Return (x, y) of the center of cell containing provided text 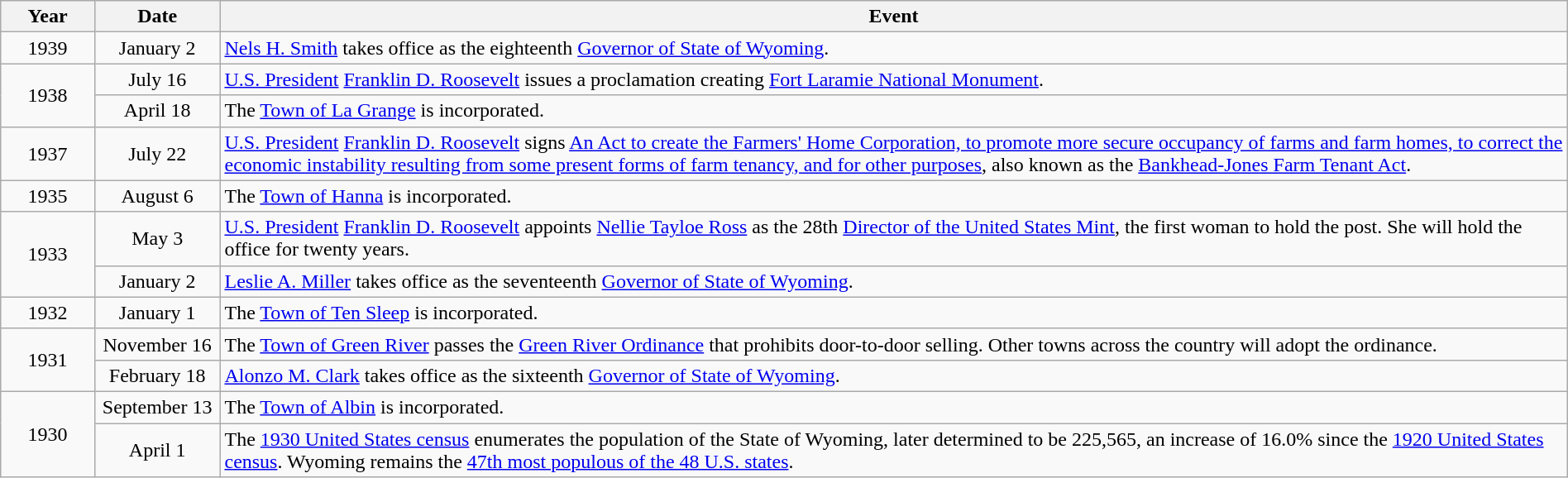
1931 (48, 360)
August 6 (157, 196)
1933 (48, 255)
July 16 (157, 79)
November 16 (157, 344)
July 22 (157, 154)
February 18 (157, 375)
1935 (48, 196)
September 13 (157, 407)
Event (893, 17)
1938 (48, 95)
1937 (48, 154)
1930 (48, 433)
U.S. President Franklin D. Roosevelt issues a proclamation creating Fort Laramie National Monument. (893, 79)
The Town of Albin is incorporated. (893, 407)
Alonzo M. Clark takes office as the sixteenth Governor of State of Wyoming. (893, 375)
April 18 (157, 111)
Nels H. Smith takes office as the eighteenth Governor of State of Wyoming. (893, 48)
The Town of Ten Sleep is incorporated. (893, 313)
1939 (48, 48)
Date (157, 17)
Year (48, 17)
May 3 (157, 238)
The Town of La Grange is incorporated. (893, 111)
Leslie A. Miller takes office as the seventeenth Governor of State of Wyoming. (893, 281)
January 1 (157, 313)
The Town of Hanna is incorporated. (893, 196)
1932 (48, 313)
April 1 (157, 450)
